Return the [X, Y] coordinate for the center point of the cell that contains the specified text.  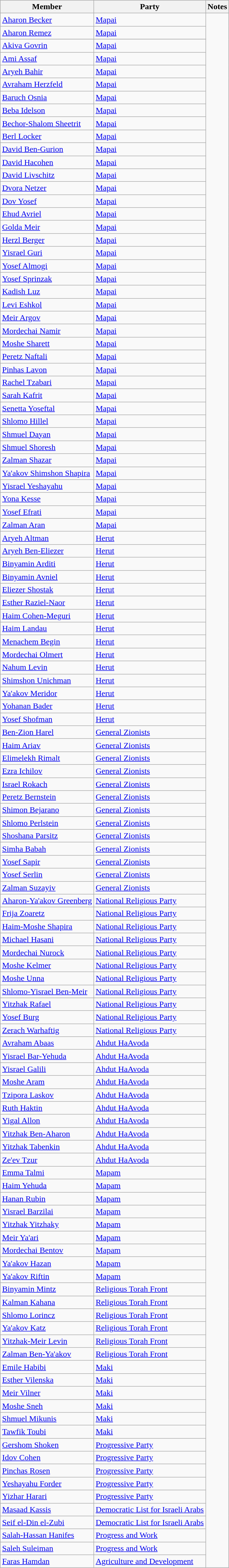
Yosef Almogi [47, 266]
Golda Meir [47, 227]
Tzipora Laskov [47, 1095]
Yigal Allon [47, 1121]
Dov Yosef [47, 201]
Haim Ariav [47, 745]
Shmuel Shoresh [47, 447]
Mordechai Olmert [47, 654]
Masaad Kassis [47, 1509]
Ya'akov Katz [47, 1328]
Yisrael Guri [47, 253]
Mordechai Nurock [47, 952]
Yizhar Harari [47, 1497]
Party [150, 7]
Hanan Rubin [47, 1198]
Esther Vilenska [47, 1380]
Baruch Osnia [47, 97]
Emile Habibi [47, 1367]
Avraham Herzfeld [47, 84]
Agriculture and Development [150, 1561]
Yohanan Bader [47, 706]
Shlomo-Yisrael Ben-Meir [47, 991]
Frija Zoaretz [47, 914]
Senetta Yoseftal [47, 408]
Zalman Suzayiv [47, 888]
David Hacohen [47, 162]
Zerach Warhaftig [47, 1030]
Shlomo Perlstein [47, 823]
Eliezer Shostak [47, 590]
Binyamin Mintz [47, 1289]
Zalman Ben-Ya'akov [47, 1354]
Shlomo Hillel [47, 421]
Kadish Luz [47, 292]
Idov Cohen [47, 1458]
Aharon Remez [47, 33]
David Livschitz [47, 175]
Member [47, 7]
Yosef Sapir [47, 862]
Yisrael Yeshayahu [47, 486]
Moshe Kelmer [47, 965]
Mordechai Namir [47, 330]
Yitzhak Ben-Aharon [47, 1134]
Beba Idelson [47, 110]
Meir Ya'ari [47, 1238]
Yitzhak-Meir Levin [47, 1341]
Yisrael Barzilai [47, 1212]
Aryeh Bahir [47, 71]
Pinchas Rosen [47, 1471]
Yisrael Bar-Yehuda [47, 1056]
Elimelekh Rimalt [47, 758]
Moshe Unna [47, 978]
Salah-Hassan Hanifes [47, 1535]
Yisrael Galili [47, 1069]
Moshe Aram [47, 1082]
Bechor-Shalom Sheetrit [47, 123]
Saleh Suleiman [47, 1548]
Zalman Shazar [47, 460]
Ehud Avriel [47, 214]
Haim-Moshe Shapira [47, 926]
Ya'akov Meridor [47, 693]
Yitzhak Rafael [47, 1004]
Ezra Ichilov [47, 771]
Seif el-Din el-Zubi [47, 1522]
Esther Raziel-Naor [47, 603]
Nahum Levin [47, 667]
Shmuel Dayan [47, 434]
Menachem Begin [47, 642]
Yosef Efrati [47, 512]
Binyamin Avniel [47, 577]
Berl Locker [47, 136]
Yitzhak Yitzhaky [47, 1225]
Aharon Becker [47, 20]
Aryeh Ben-Eliezer [47, 551]
Yitzhak Tabenkin [47, 1147]
Ya'akov Riftin [47, 1276]
Aharon-Ya'akov Greenberg [47, 901]
Dvora Netzer [47, 188]
Aryeh Altman [47, 538]
Yosef Burg [47, 1017]
Moshe Sharett [47, 343]
Peretz Bernstein [47, 797]
Mordechai Bentov [47, 1250]
Yosef Shofman [47, 719]
Faras Hamdan [47, 1561]
Peretz Naftali [47, 356]
Shmuel Mikunis [47, 1419]
Levi Eshkol [47, 305]
Rachel Tzabari [47, 383]
Ben-Zion Harel [47, 732]
Gershom Shoken [47, 1445]
Shimshon Unichman [47, 680]
Meir Argov [47, 318]
David Ben-Gurion [47, 149]
Haim Yehuda [47, 1185]
Ze'ev Tzur [47, 1160]
Yosef Sprinzak [47, 279]
Emma Talmi [47, 1173]
Meir Vilner [47, 1393]
Ami Assaf [47, 59]
Yosef Serlin [47, 875]
Yeshayahu Forder [47, 1484]
Zalman Aran [47, 525]
Israel Rokach [47, 784]
Simha Babah [47, 849]
Michael Hasani [47, 939]
Akiva Govrin [47, 46]
Haim Cohen-Meguri [47, 616]
Kalman Kahana [47, 1302]
Notes [217, 7]
Pinhas Lavon [47, 369]
Binyamin Arditi [47, 564]
Moshe Sneh [47, 1406]
Yona Kesse [47, 499]
Ya'akov Hazan [47, 1263]
Tawfik Toubi [47, 1432]
Avraham Abaas [47, 1043]
Sarah Kafrit [47, 395]
Herzl Berger [47, 240]
Shlomo Lorincz [47, 1315]
Shoshana Parsitz [47, 836]
Ya'akov Shimshon Shapira [47, 473]
Ruth Haktin [47, 1108]
Haim Landau [47, 629]
Shimon Bejarano [47, 810]
